Detect which cell encompasses the target text, then output its [x, y] center coordinate. 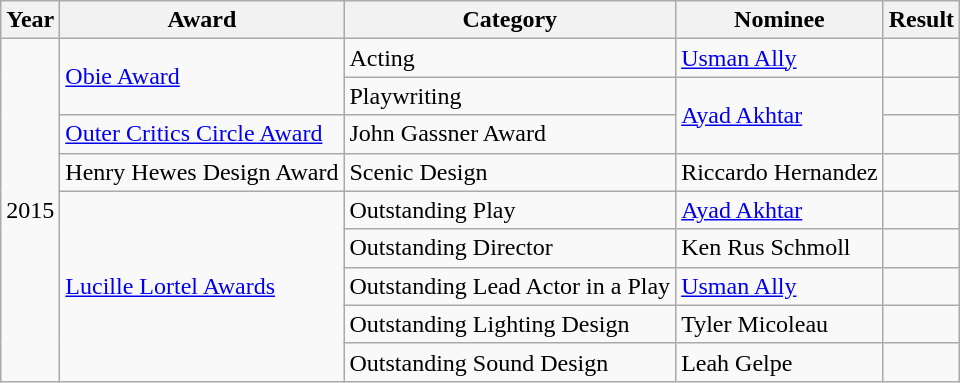
Henry Hewes Design Award [202, 172]
John Gassner Award [510, 134]
Riccardo Hernandez [780, 172]
Obie Award [202, 77]
Tyler Micoleau [780, 324]
Outstanding Director [510, 248]
Outstanding Sound Design [510, 362]
Scenic Design [510, 172]
Outer Critics Circle Award [202, 134]
Ken Rus Schmoll [780, 248]
Outstanding Play [510, 210]
Result [921, 20]
Outstanding Lead Actor in a Play [510, 286]
Acting [510, 58]
Award [202, 20]
Leah Gelpe [780, 362]
Outstanding Lighting Design [510, 324]
Playwriting [510, 96]
Category [510, 20]
Year [30, 20]
Lucille Lortel Awards [202, 286]
2015 [30, 210]
Nominee [780, 20]
